For the text-containing cell, return its midpoint in [X, Y] coordinate format. 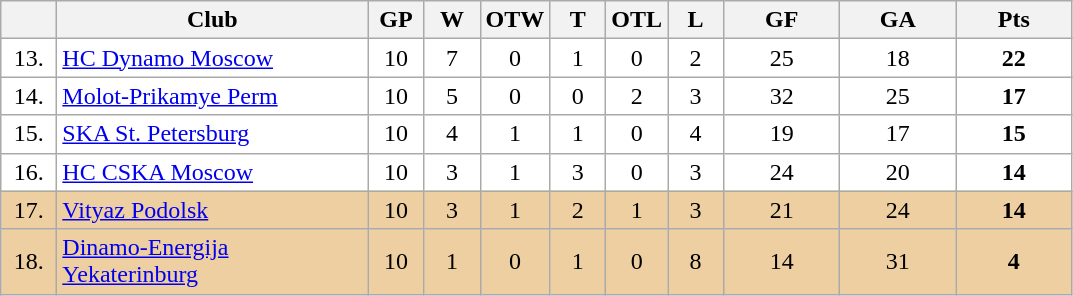
OTL [637, 20]
20 [898, 172]
17. [29, 210]
Pts [1014, 20]
8 [696, 262]
Dinamo-Energija Yekaterinburg [212, 262]
W [452, 20]
OTW [515, 20]
GF [782, 20]
GP [396, 20]
18 [898, 58]
5 [452, 96]
L [696, 20]
13. [29, 58]
31 [898, 262]
15 [1014, 134]
22 [1014, 58]
18. [29, 262]
GA [898, 20]
7 [452, 58]
HC Dynamo Moscow [212, 58]
SKA St. Petersburg [212, 134]
HC CSKA Moscow [212, 172]
Club [212, 20]
Vityaz Podolsk [212, 210]
19 [782, 134]
T [578, 20]
16. [29, 172]
14. [29, 96]
Molot-Prikamye Perm [212, 96]
32 [782, 96]
21 [782, 210]
15. [29, 134]
